Find where the given text appears and provide that cell's center as (x, y) coordinate. 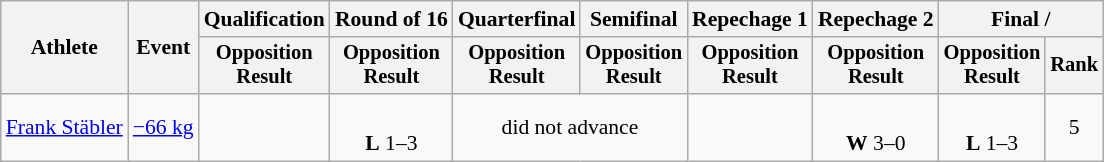
did not advance (570, 128)
Repechage 2 (876, 19)
Final / (1021, 19)
5 (1074, 128)
Athlete (64, 48)
Rank (1074, 66)
Repechage 1 (750, 19)
Frank Stäbler (64, 128)
W 3–0 (876, 128)
Round of 16 (392, 19)
Quarterfinal (517, 19)
Semifinal (634, 19)
Event (164, 48)
Qualification (264, 19)
−66 kg (164, 128)
